For the text-containing cell, return its midpoint in (x, y) coordinate format. 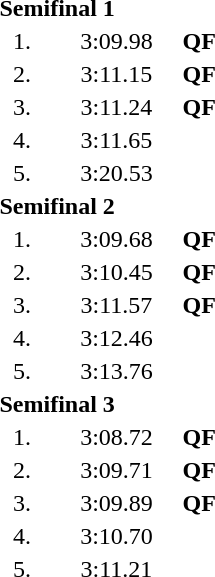
3:12.46 (116, 338)
3:09.98 (116, 41)
3:11.15 (116, 74)
3:10.70 (116, 536)
3:09.68 (116, 239)
3:09.89 (116, 503)
3:11.24 (116, 107)
3:11.65 (116, 140)
3:08.72 (116, 437)
3:11.57 (116, 305)
3:09.71 (116, 470)
3:13.76 (116, 371)
3:10.45 (116, 272)
3:20.53 (116, 173)
